Output the [x, y] coordinate of the center of the cell containing the given text.  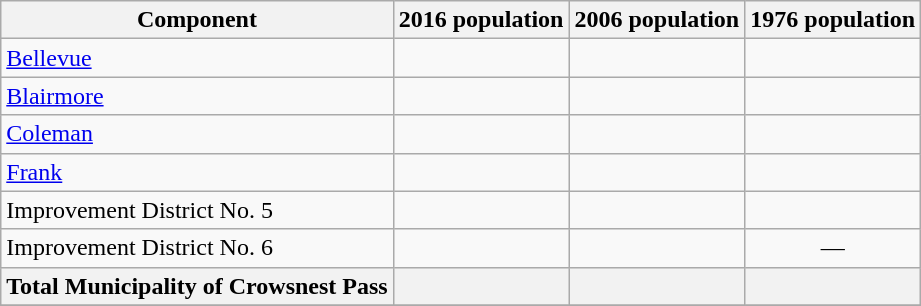
Improvement District No. 5 [197, 210]
— [833, 248]
2006 population [657, 20]
Bellevue [197, 58]
Coleman [197, 134]
Component [197, 20]
Total Municipality of Crowsnest Pass [197, 286]
Improvement District No. 6 [197, 248]
Frank [197, 172]
Blairmore [197, 96]
2016 population [481, 20]
1976 population [833, 20]
